Output the [x, y] coordinate of the center of the cell containing the given text.  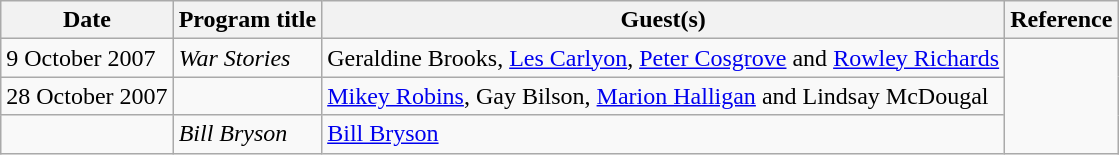
Date [87, 20]
Geraldine Brooks, Les Carlyon, Peter Cosgrove and Rowley Richards [664, 58]
Mikey Robins, Gay Bilson, Marion Halligan and Lindsay McDougal [664, 96]
9 October 2007 [87, 58]
War Stories [248, 58]
Program title [248, 20]
Guest(s) [664, 20]
Reference [1062, 20]
28 October 2007 [87, 96]
